Locate the cell with the specified text and output its [x, y] center coordinate. 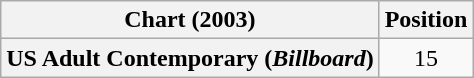
Position [426, 20]
15 [426, 58]
US Adult Contemporary (Billboard) [190, 58]
Chart (2003) [190, 20]
